From the cell containing the given text, extract its center point as (x, y) coordinate. 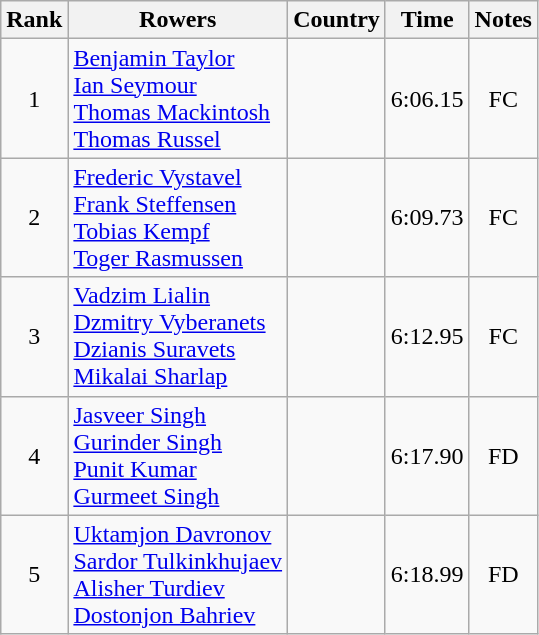
Notes (503, 20)
Benjamin TaylorIan SeymourThomas MackintoshThomas Russel (178, 98)
Rank (34, 20)
3 (34, 336)
1 (34, 98)
6:06.15 (427, 98)
Vadzim LialinDzmitry VyberanetsDzianis SuravetsMikalai Sharlap (178, 336)
4 (34, 456)
6:17.90 (427, 456)
Rowers (178, 20)
Time (427, 20)
5 (34, 574)
2 (34, 218)
Country (337, 20)
6:12.95 (427, 336)
Frederic VystavelFrank SteffensenTobias KempfToger Rasmussen (178, 218)
Uktamjon DavronovSardor TulkinkhujaevAlisher TurdievDostonjon Bahriev (178, 574)
6:18.99 (427, 574)
6:09.73 (427, 218)
Jasveer SinghGurinder SinghPunit KumarGurmeet Singh (178, 456)
